Locate the cell with the specified text and output its (X, Y) center coordinate. 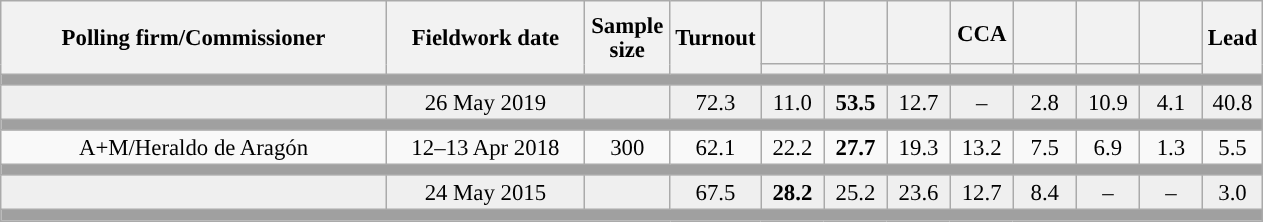
Turnout (716, 38)
1.3 (1170, 148)
300 (627, 148)
11.0 (792, 102)
4.1 (1170, 102)
26 May 2019 (485, 102)
CCA (982, 32)
7.5 (1044, 148)
67.5 (716, 194)
19.3 (918, 148)
6.9 (1108, 148)
Sample size (627, 38)
12–13 Apr 2018 (485, 148)
23.6 (918, 194)
13.2 (982, 148)
Polling firm/Commissioner (194, 38)
27.7 (856, 148)
8.4 (1044, 194)
Fieldwork date (485, 38)
A+M/Heraldo de Aragón (194, 148)
28.2 (792, 194)
25.2 (856, 194)
22.2 (792, 148)
72.3 (716, 102)
24 May 2015 (485, 194)
10.9 (1108, 102)
40.8 (1232, 102)
53.5 (856, 102)
2.8 (1044, 102)
Lead (1232, 38)
62.1 (716, 148)
5.5 (1232, 148)
3.0 (1232, 194)
